For the text-containing cell, return its midpoint in [X, Y] coordinate format. 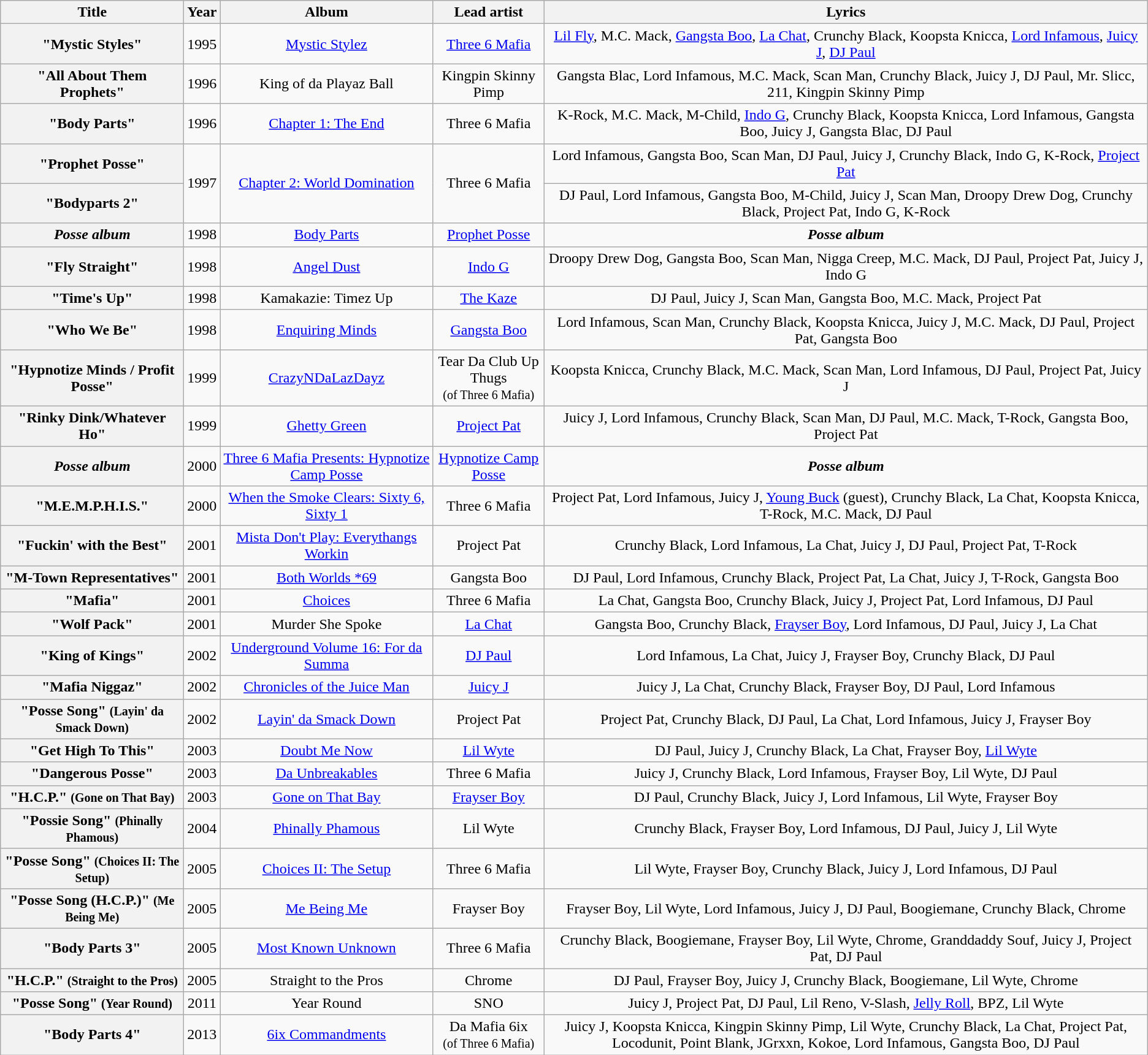
"Fly Straight" [92, 266]
Year Round [326, 1004]
Juicy J, Crunchy Black, Lord Infamous, Frayser Boy, Lil Wyte, DJ Paul [846, 774]
Choices [326, 601]
Juicy J [488, 687]
DJ Paul, Juicy J, Scan Man, Gangsta Boo, M.C. Mack, Project Pat [846, 298]
DJ Paul, Lord Infamous, Crunchy Black, Project Pat, La Chat, Juicy J, T-Rock, Gangsta Boo [846, 577]
SNO [488, 1004]
"All About Them Prophets" [92, 83]
Lil Fly, M.C. Mack, Gangsta Boo, La Chat, Crunchy Black, Koopsta Knicca, Lord Infamous, Juicy J, DJ Paul [846, 44]
"H.C.P." (Gone on That Bay) [92, 797]
DJ Paul, Juicy J, Crunchy Black, La Chat, Frayser Boy, Lil Wyte [846, 750]
La Chat, Gangsta Boo, Crunchy Black, Juicy J, Project Pat, Lord Infamous, DJ Paul [846, 601]
"H.C.P." (Straight to the Pros) [92, 980]
Crunchy Black, Boogiemane, Frayser Boy, Lil Wyte, Chrome, Granddaddy Souf, Juicy J, Project Pat, DJ Paul [846, 948]
Hypnotize Camp Posse [488, 466]
Project Pat, Lord Infamous, Juicy J, Young Buck (guest), Crunchy Black, La Chat, Koopsta Knicca, T-Rock, M.C. Mack, DJ Paul [846, 506]
Year [202, 12]
Frayser Boy, Lil Wyte, Lord Infamous, Juicy J, DJ Paul, Boogiemane, Crunchy Black, Chrome [846, 908]
"M-Town Representatives" [92, 577]
Three 6 Mafia Presents: Hypnotize Camp Posse [326, 466]
"Get High To This" [92, 750]
Tear Da Club Up Thugs(of Three 6 Mafia) [488, 378]
2011 [202, 1004]
1995 [202, 44]
2013 [202, 1035]
DJ Paul, Lord Infamous, Gangsta Boo, M-Child, Juicy J, Scan Man, Droopy Drew Dog, Crunchy Black, Project Pat, Indo G, K-Rock [846, 204]
CrazyNDaLazDayz [326, 378]
Layin' da Smack Down [326, 718]
"Prophet Posse" [92, 163]
Body Parts [326, 235]
Prophet Posse [488, 235]
1997 [202, 183]
Gone on That Bay [326, 797]
Da Unbreakables [326, 774]
"Mafia" [92, 601]
Chapter 2: World Domination [326, 183]
The Kaze [488, 298]
Mystic Stylez [326, 44]
"Possie Song" (Phinally Phamous) [92, 829]
Lil Wyte, Frayser Boy, Crunchy Black, Juicy J, Lord Infamous, DJ Paul [846, 868]
"Fuckin' with the Best" [92, 546]
Kamakazie: Timez Up [326, 298]
Lord Infamous, Gangsta Boo, Scan Man, DJ Paul, Juicy J, Crunchy Black, Indo G, K-Rock, Project Pat [846, 163]
2004 [202, 829]
"M.E.M.P.H.I.S." [92, 506]
Straight to the Pros [326, 980]
"Time's Up" [92, 298]
Gangsta Boo, Crunchy Black, Frayser Boy, Lord Infamous, DJ Paul, Juicy J, La Chat [846, 624]
DJ Paul [488, 656]
Title [92, 12]
"Body Parts" [92, 124]
Gangsta Blac, Lord Infamous, M.C. Mack, Scan Man, Crunchy Black, Juicy J, DJ Paul, Mr. Slicc, 211, Kingpin Skinny Pimp [846, 83]
Lord Infamous, La Chat, Juicy J, Frayser Boy, Crunchy Black, DJ Paul [846, 656]
"Dangerous Posse" [92, 774]
K-Rock, M.C. Mack, M-Child, Indo G, Crunchy Black, Koopsta Knicca, Lord Infamous, Gangsta Boo, Juicy J, Gangsta Blac, DJ Paul [846, 124]
Koopsta Knicca, Crunchy Black, M.C. Mack, Scan Man, Lord Infamous, DJ Paul, Project Pat, Juicy J [846, 378]
"Posse Song" (Choices II: The Setup) [92, 868]
Juicy J, La Chat, Crunchy Black, Frayser Boy, DJ Paul, Lord Infamous [846, 687]
"King of Kings" [92, 656]
Da Mafia 6ix (of Three 6 Mafia) [488, 1035]
When the Smoke Clears: Sixty 6, Sixty 1 [326, 506]
Underground Volume 16: For da Summa [326, 656]
"Mystic Styles" [92, 44]
Me Being Me [326, 908]
Angel Dust [326, 266]
"Posse Song" (Year Round) [92, 1004]
"Bodyparts 2" [92, 204]
Ghetty Green [326, 425]
King of da Playaz Ball [326, 83]
Crunchy Black, Lord Infamous, La Chat, Juicy J, DJ Paul, Project Pat, T-Rock [846, 546]
Lead artist [488, 12]
"Wolf Pack" [92, 624]
6ix Commandments [326, 1035]
Indo G [488, 266]
Chrome [488, 980]
Phinally Phamous [326, 829]
Both Worlds *69 [326, 577]
La Chat [488, 624]
Project Pat, Crunchy Black, DJ Paul, La Chat, Lord Infamous, Juicy J, Frayser Boy [846, 718]
Chapter 1: The End [326, 124]
Most Known Unknown [326, 948]
"Body Parts 4" [92, 1035]
Juicy J, Lord Infamous, Crunchy Black, Scan Man, DJ Paul, M.C. Mack, T-Rock, Gangsta Boo, Project Pat [846, 425]
"Posse Song (H.C.P.)" (Me Being Me) [92, 908]
Lord Infamous, Scan Man, Crunchy Black, Koopsta Knicca, Juicy J, M.C. Mack, DJ Paul, Project Pat, Gangsta Boo [846, 330]
Murder She Spoke [326, 624]
Crunchy Black, Frayser Boy, Lord Infamous, DJ Paul, Juicy J, Lil Wyte [846, 829]
Juicy J, Project Pat, DJ Paul, Lil Reno, V-Slash, Jelly Roll, BPZ, Lil Wyte [846, 1004]
Mista Don't Play: Everythangs Workin [326, 546]
"Who We Be" [92, 330]
Choices II: The Setup [326, 868]
Kingpin Skinny Pimp [488, 83]
"Mafia Niggaz" [92, 687]
DJ Paul, Frayser Boy, Juicy J, Crunchy Black, Boogiemane, Lil Wyte, Chrome [846, 980]
Doubt Me Now [326, 750]
Album [326, 12]
DJ Paul, Crunchy Black, Juicy J, Lord Infamous, Lil Wyte, Frayser Boy [846, 797]
Droopy Drew Dog, Gangsta Boo, Scan Man, Nigga Creep, M.C. Mack, DJ Paul, Project Pat, Juicy J, Indo G [846, 266]
Chronicles of the Juice Man [326, 687]
"Body Parts 3" [92, 948]
Enquiring Minds [326, 330]
"Posse Song" (Layin' da Smack Down) [92, 718]
"Rinky Dink/Whatever Ho" [92, 425]
Lyrics [846, 12]
"Hypnotize Minds / Profit Posse" [92, 378]
